Scan for the cell matching the given text and deliver its (X, Y) coordinate at center. 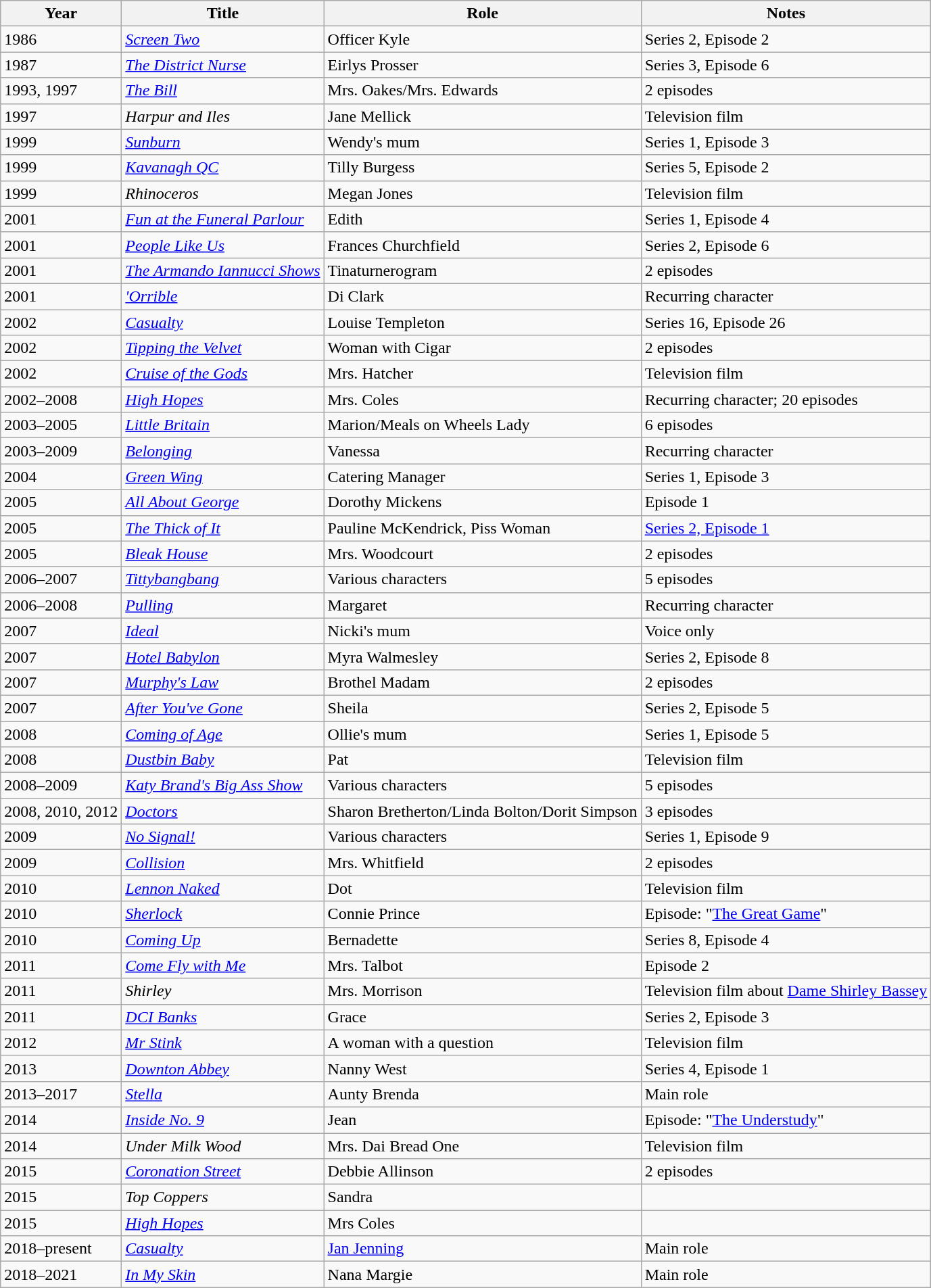
Mrs. Talbot (483, 965)
Television film about Dame Shirley Bassey (786, 991)
2003–2009 (61, 451)
Myra Walmesley (483, 657)
Sherlock (223, 914)
Harpur and Iles (223, 116)
Series 3, Episode 6 (786, 65)
2008–2009 (61, 786)
Woman with Cigar (483, 348)
Connie Prince (483, 914)
2018–present (61, 1249)
Megan Jones (483, 193)
Hotel Babylon (223, 657)
Sheila (483, 708)
The Armando Iannucci Shows (223, 270)
Role (483, 14)
Cruise of the Gods (223, 374)
Di Clark (483, 296)
Notes (786, 14)
2008, 2010, 2012 (61, 811)
Series 2, Episode 2 (786, 39)
Jean (483, 1120)
Grace (483, 1017)
Sandra (483, 1197)
Stella (223, 1094)
3 episodes (786, 811)
Voice only (786, 631)
Downton Abbey (223, 1068)
Come Fly with Me (223, 965)
Tilly Burgess (483, 168)
Kavanagh QC (223, 168)
Tinaturnerogram (483, 270)
1986 (61, 39)
'Orrible (223, 296)
Dot (483, 888)
Dustbin Baby (223, 760)
Coming Up (223, 940)
Episode 1 (786, 502)
Rhinoceros (223, 193)
Coming of Age (223, 734)
Series 2, Episode 5 (786, 708)
Nana Margie (483, 1274)
Fun at the Funeral Parlour (223, 219)
Catering Manager (483, 477)
Mrs. Dai Bread One (483, 1146)
All About George (223, 502)
Wendy's mum (483, 142)
Sunburn (223, 142)
2013–2017 (61, 1094)
Jan Jenning (483, 1249)
Series 2, Episode 8 (786, 657)
Katy Brand's Big Ass Show (223, 786)
1997 (61, 116)
Sharon Bretherton/Linda Bolton/Dorit Simpson (483, 811)
Pat (483, 760)
Doctors (223, 811)
A woman with a question (483, 1043)
Year (61, 14)
Louise Templeton (483, 323)
The Thick of It (223, 528)
Green Wing (223, 477)
Mrs. Oakes/Mrs. Edwards (483, 91)
2004 (61, 477)
After You've Gone (223, 708)
Edith (483, 219)
Lennon Naked (223, 888)
Brothel Madam (483, 682)
Little Britain (223, 425)
Series 2, Episode 1 (786, 528)
Ollie's mum (483, 734)
Frances Churchfield (483, 245)
Collision (223, 863)
Mrs. Morrison (483, 991)
People Like Us (223, 245)
1993, 1997 (61, 91)
Dorothy Mickens (483, 502)
6 episodes (786, 425)
Series 4, Episode 1 (786, 1068)
Series 16, Episode 26 (786, 323)
2018–2021 (61, 1274)
Margaret (483, 605)
Mrs. Woodcourt (483, 554)
Pauline McKendrick, Piss Woman (483, 528)
Debbie Allinson (483, 1172)
Screen Two (223, 39)
Vanessa (483, 451)
Recurring character; 20 episodes (786, 400)
Episode: "The Understudy" (786, 1120)
Series 1, Episode 5 (786, 734)
Series 5, Episode 2 (786, 168)
Mrs. Whitfield (483, 863)
Series 2, Episode 6 (786, 245)
Series 8, Episode 4 (786, 940)
2012 (61, 1043)
Episode 2 (786, 965)
Bernadette (483, 940)
Jane Mellick (483, 116)
2006–2008 (61, 605)
Mrs Coles (483, 1223)
Officer Kyle (483, 39)
DCI Banks (223, 1017)
Aunty Brenda (483, 1094)
Nanny West (483, 1068)
In My Skin (223, 1274)
Mrs. Coles (483, 400)
Murphy's Law (223, 682)
Nicki's mum (483, 631)
Bleak House (223, 554)
Pulling (223, 605)
2006–2007 (61, 579)
1987 (61, 65)
Under Milk Wood (223, 1146)
Series 2, Episode 3 (786, 1017)
Coronation Street (223, 1172)
Marion/Meals on Wheels Lady (483, 425)
Inside No. 9 (223, 1120)
2003–2005 (61, 425)
Tittybangbang (223, 579)
Eirlys Prosser (483, 65)
Ideal (223, 631)
Shirley (223, 991)
Belonging (223, 451)
Mrs. Hatcher (483, 374)
Series 1, Episode 9 (786, 837)
The Bill (223, 91)
Tipping the Velvet (223, 348)
Title (223, 14)
2002–2008 (61, 400)
No Signal! (223, 837)
Series 1, Episode 4 (786, 219)
Episode: "The Great Game" (786, 914)
Top Coppers (223, 1197)
Mr Stink (223, 1043)
The District Nurse (223, 65)
2013 (61, 1068)
